Identify which cell holds the provided text, then report its [x, y] central coordinate. 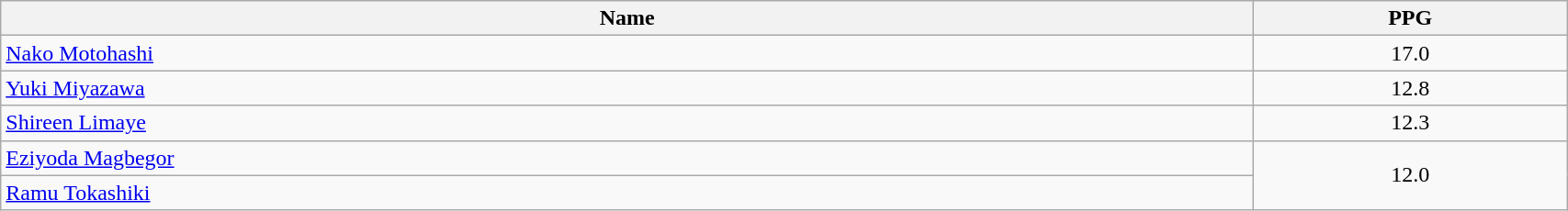
Shireen Limaye [627, 123]
Name [627, 18]
12.8 [1411, 88]
Nako Motohashi [627, 53]
12.3 [1411, 123]
17.0 [1411, 53]
12.0 [1411, 175]
Ramu Tokashiki [627, 193]
Eziyoda Magbegor [627, 158]
Yuki Miyazawa [627, 88]
PPG [1411, 18]
